Scan for the cell matching the given text and deliver its (X, Y) coordinate at center. 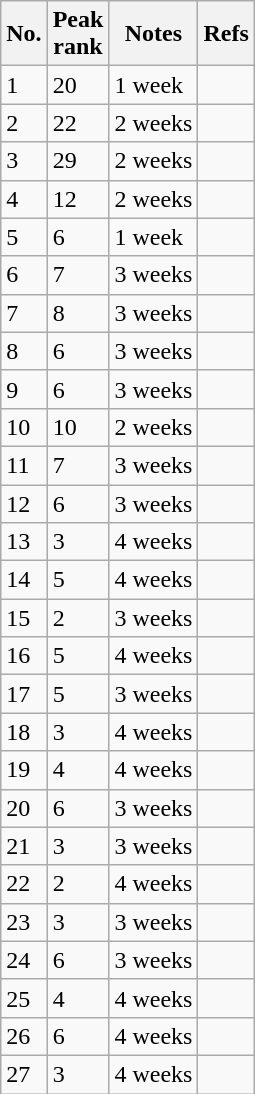
15 (24, 618)
9 (24, 389)
26 (24, 1036)
24 (24, 960)
21 (24, 846)
No. (24, 34)
13 (24, 542)
23 (24, 922)
17 (24, 694)
19 (24, 770)
27 (24, 1074)
Peakrank (78, 34)
18 (24, 732)
1 (24, 85)
Notes (154, 34)
25 (24, 998)
11 (24, 465)
29 (78, 161)
14 (24, 580)
16 (24, 656)
Refs (226, 34)
